Determine the (x, y) coordinate at the center of the cell enclosing the given text.  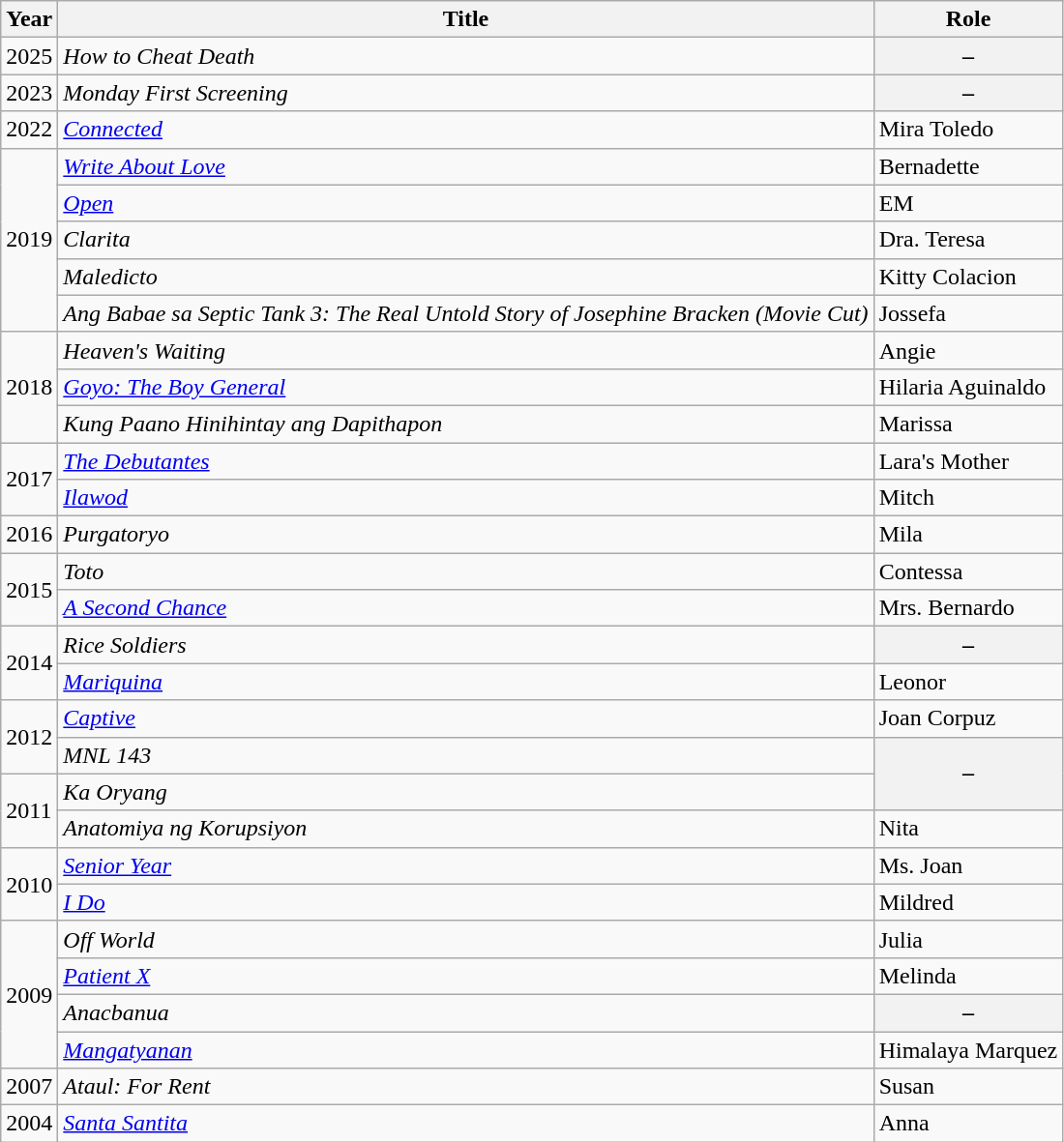
Mitch (968, 498)
Captive (466, 718)
Mariquina (466, 682)
Maledicto (466, 277)
Santa Santita (466, 1124)
Hilaria Aguinaldo (968, 387)
Toto (466, 571)
2009 (29, 994)
Kitty Colacion (968, 277)
Year (29, 19)
Ilawod (466, 498)
2022 (29, 130)
2025 (29, 56)
A Second Chance (466, 608)
Mira Toledo (968, 130)
Mangatyanan (466, 1049)
Monday First Screening (466, 93)
Contessa (968, 571)
Angie (968, 350)
2007 (29, 1087)
Anna (968, 1124)
2019 (29, 240)
EM (968, 203)
Himalaya Marquez (968, 1049)
Title (466, 19)
Connected (466, 130)
Role (968, 19)
2011 (29, 810)
Ang Babae sa Septic Tank 3: The Real Untold Story of Josephine Bracken (Movie Cut) (466, 313)
Ka Oryang (466, 792)
Julia (968, 939)
Anatomiya ng Korupsiyon (466, 829)
Mila (968, 535)
2016 (29, 535)
Mildred (968, 902)
2023 (29, 93)
Lara's Mother (968, 461)
Leonor (968, 682)
The Debutantes (466, 461)
Senior Year (466, 865)
2017 (29, 480)
Rice Soldiers (466, 645)
Open (466, 203)
Off World (466, 939)
Write About Love (466, 166)
Kung Paano Hinihintay ang Dapithapon (466, 424)
Nita (968, 829)
2004 (29, 1124)
Purgatoryo (466, 535)
MNL 143 (466, 755)
Patient X (466, 976)
Heaven's Waiting (466, 350)
Mrs. Bernardo (968, 608)
Joan Corpuz (968, 718)
I Do (466, 902)
Anacbanua (466, 1012)
2010 (29, 884)
Melinda (968, 976)
Ms. Joan (968, 865)
Clarita (466, 240)
2018 (29, 387)
Jossefa (968, 313)
Ataul: For Rent (466, 1087)
Susan (968, 1087)
2015 (29, 590)
Bernadette (968, 166)
Goyo: The Boy General (466, 387)
Dra. Teresa (968, 240)
Marissa (968, 424)
2012 (29, 737)
2014 (29, 663)
How to Cheat Death (466, 56)
